Identify which cell holds the provided text, then report its [X, Y] central coordinate. 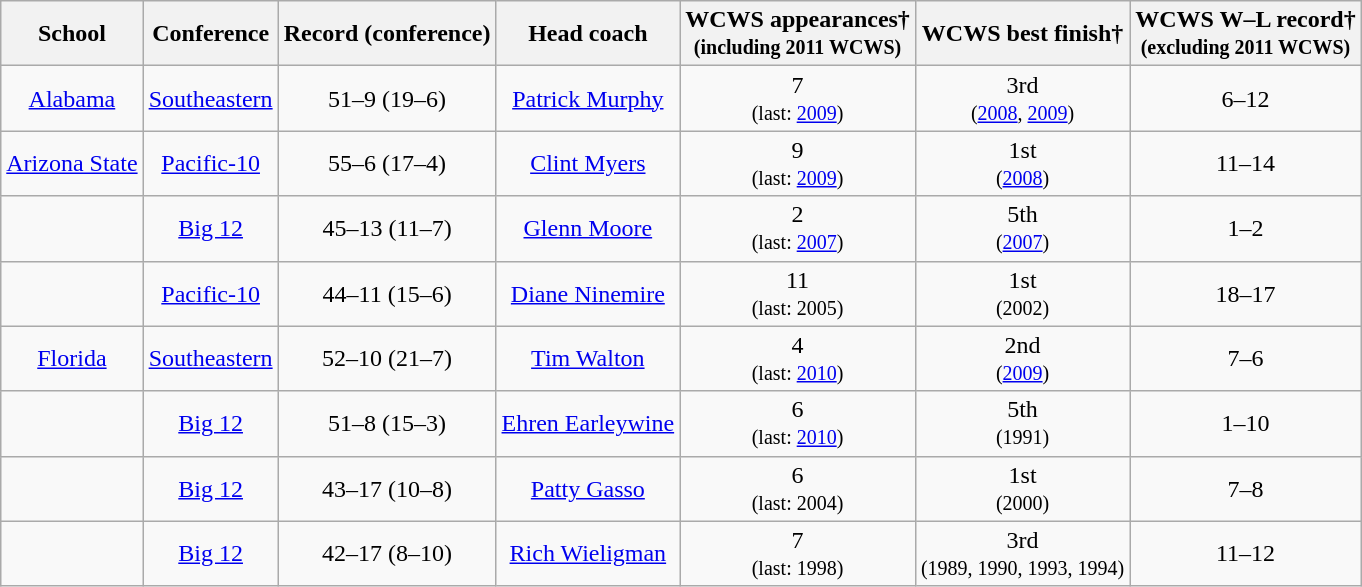
2nd (2009) [1022, 358]
45–13 (11–7) [387, 228]
Arizona State [72, 164]
11 (last: 2005) [798, 294]
School [72, 34]
Patty Gasso [588, 488]
Rich Wieligman [588, 554]
7–8 [1246, 488]
Ehren Earleywine [588, 424]
7 (last: 1998) [798, 554]
2 (last: 2007) [798, 228]
52–10 (21–7) [387, 358]
Conference [210, 34]
7 (last: 2009) [798, 98]
9 (last: 2009) [798, 164]
3rd (2008, 2009) [1022, 98]
WCWS best finish† [1022, 34]
42–17 (8–10) [387, 554]
51–9 (19–6) [387, 98]
Patrick Murphy [588, 98]
Head coach [588, 34]
5th (1991) [1022, 424]
6 (last: 2010) [798, 424]
1st (2008) [1022, 164]
43–17 (10–8) [387, 488]
11–14 [1246, 164]
Florida [72, 358]
55–6 (17–4) [387, 164]
Tim Walton [588, 358]
1–10 [1246, 424]
Glenn Moore [588, 228]
Alabama [72, 98]
3rd (1989, 1990, 1993, 1994) [1022, 554]
5th (2007) [1022, 228]
Clint Myers [588, 164]
WCWS appearances† (including 2011 WCWS) [798, 34]
44–11 (15–6) [387, 294]
1st (2002) [1022, 294]
11–12 [1246, 554]
Record (conference) [387, 34]
51–8 (15–3) [387, 424]
WCWS W–L record† (excluding 2011 WCWS) [1246, 34]
1–2 [1246, 228]
18–17 [1246, 294]
1st (2000) [1022, 488]
Diane Ninemire [588, 294]
7–6 [1246, 358]
6–12 [1246, 98]
4 (last: 2010) [798, 358]
6 (last: 2004) [798, 488]
